Scan for the cell matching the given text and deliver its [x, y] coordinate at center. 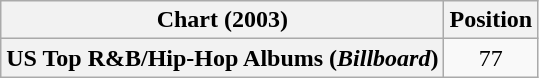
Position [491, 20]
Chart (2003) [222, 20]
77 [491, 58]
US Top R&B/Hip-Hop Albums (Billboard) [222, 58]
